Pinpoint the cell where the given text exists, returning its [x, y] midpoint coordinate. 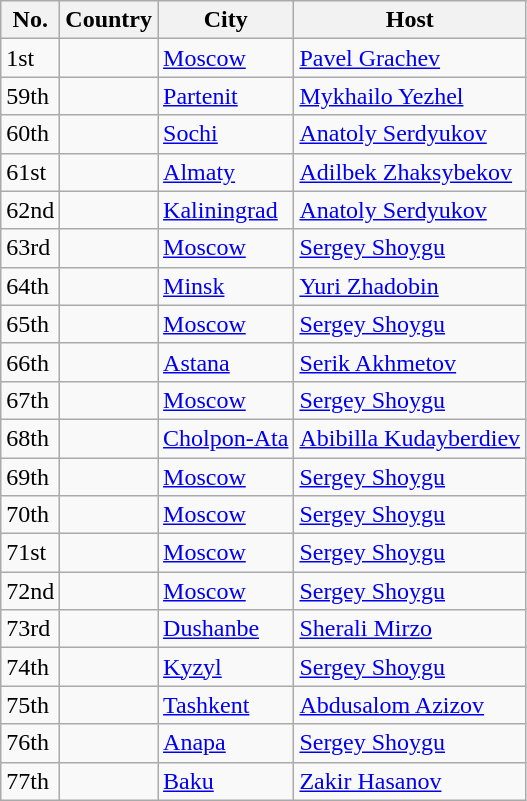
Almaty [226, 172]
63rd [30, 248]
Cholpon-Ata [226, 438]
66th [30, 362]
62nd [30, 210]
61st [30, 172]
Dushanbe [226, 629]
74th [30, 667]
Host [410, 20]
72nd [30, 591]
Minsk [226, 286]
65th [30, 324]
Zakir Hasanov [410, 781]
59th [30, 96]
Kaliningrad [226, 210]
Abibilla Kudayberdiev [410, 438]
Country [109, 20]
Yuri Zhadobin [410, 286]
68th [30, 438]
67th [30, 400]
77th [30, 781]
Sochi [226, 134]
Partenit [226, 96]
60th [30, 134]
Mykhailo Yezhel [410, 96]
Pavel Grachev [410, 58]
76th [30, 743]
Sherali Mirzo [410, 629]
Anapa [226, 743]
71st [30, 553]
1st [30, 58]
70th [30, 515]
73rd [30, 629]
69th [30, 477]
Abdusalom Azizov [410, 705]
64th [30, 286]
No. [30, 20]
Baku [226, 781]
Serik Akhmetov [410, 362]
Astana [226, 362]
City [226, 20]
75th [30, 705]
Kyzyl [226, 667]
Adilbek Zhaksybekov [410, 172]
Tashkent [226, 705]
